Locate the cell with the specified text and output its [X, Y] center coordinate. 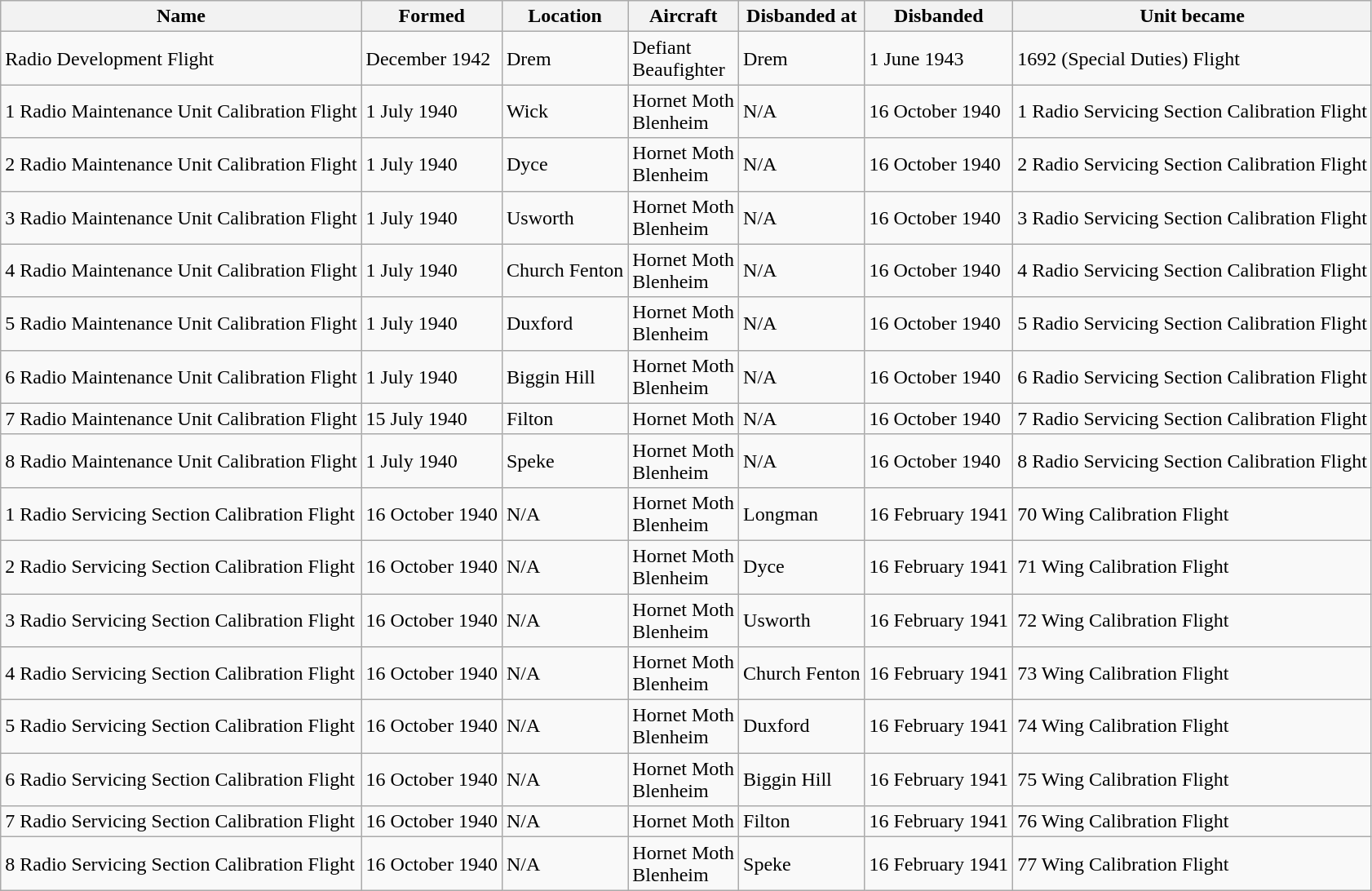
72 Wing Calibration Flight [1193, 620]
71 Wing Calibration Flight [1193, 566]
15 July 1940 [432, 419]
2 Radio Maintenance Unit Calibration Flight [181, 165]
3 Radio Maintenance Unit Calibration Flight [181, 217]
1692 (Special Duties) Flight [1193, 59]
Formed [432, 16]
77 Wing Calibration Flight [1193, 863]
Wick [564, 111]
DefiantBeaufighter [684, 59]
5 Radio Maintenance Unit Calibration Flight [181, 323]
Disbanded [939, 16]
73 Wing Calibration Flight [1193, 674]
70 Wing Calibration Flight [1193, 514]
76 Wing Calibration Flight [1193, 822]
Aircraft [684, 16]
Disbanded at [802, 16]
December 1942 [432, 59]
Radio Development Flight [181, 59]
8 Radio Maintenance Unit Calibration Flight [181, 460]
75 Wing Calibration Flight [1193, 780]
Name [181, 16]
74 Wing Calibration Flight [1193, 726]
Location [564, 16]
Unit became [1193, 16]
1 Radio Maintenance Unit Calibration Flight [181, 111]
7 Radio Maintenance Unit Calibration Flight [181, 419]
4 Radio Maintenance Unit Calibration Flight [181, 271]
Longman [802, 514]
6 Radio Maintenance Unit Calibration Flight [181, 377]
1 June 1943 [939, 59]
